Return (x, y) of the center of cell containing provided text 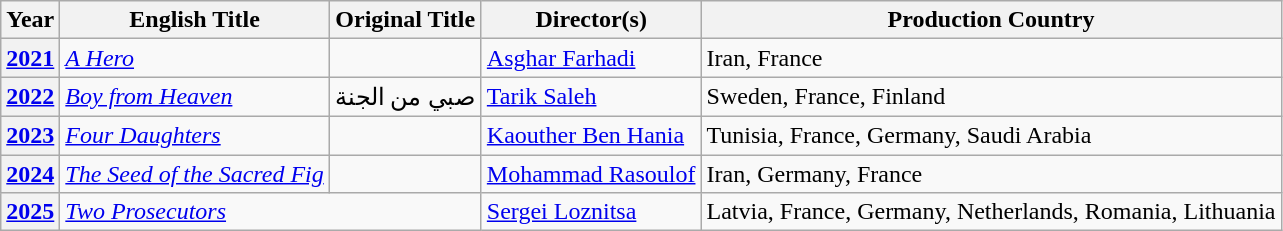
2024 (30, 173)
Asghar Farhadi (591, 58)
Latvia, France, Germany, Netherlands, Romania, Lithuania (991, 212)
Tarik Saleh (591, 97)
Sweden, France, Finland (991, 97)
2022 (30, 97)
Iran, Germany, France (991, 173)
Boy from Heaven (194, 97)
Sergei Loznitsa (591, 212)
English Title (194, 20)
A Hero (194, 58)
Director(s) (591, 20)
صبي من الجنة (405, 97)
Kaouther Ben Hania (591, 135)
Year (30, 20)
2025 (30, 212)
Two Prosecutors (271, 212)
The Seed of the Sacred Fig (194, 173)
Tunisia, France, Germany, Saudi Arabia (991, 135)
2021 (30, 58)
Mohammad Rasoulof (591, 173)
Original Title (405, 20)
Production Country (991, 20)
Iran, France (991, 58)
2023 (30, 135)
Four Daughters (194, 135)
